Scan for the cell matching the given text and deliver its [X, Y] coordinate at center. 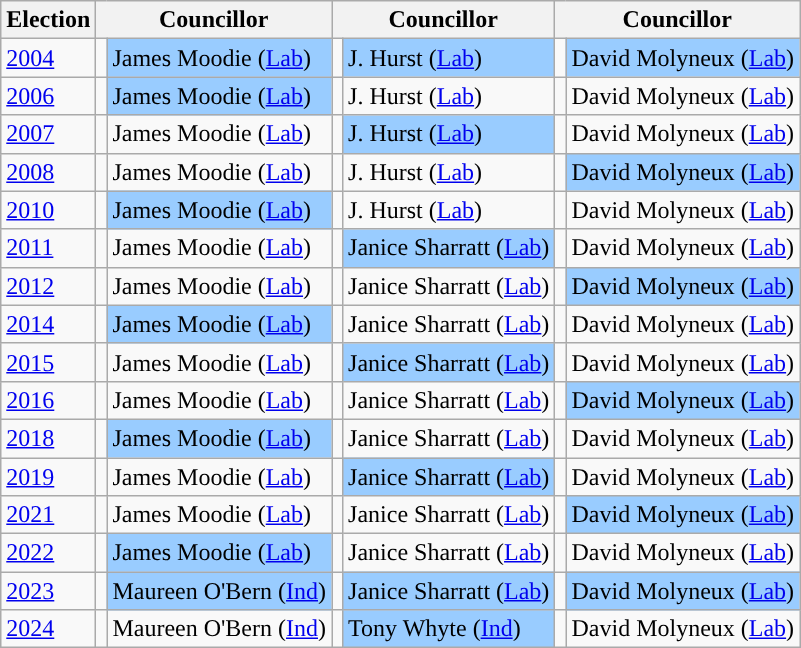
Election [48, 20]
2010 [48, 210]
2004 [48, 58]
2024 [48, 629]
Tony Whyte (Ind) [449, 629]
2015 [48, 362]
2014 [48, 324]
2021 [48, 515]
2016 [48, 400]
2008 [48, 172]
2018 [48, 438]
2006 [48, 96]
2012 [48, 286]
2022 [48, 553]
2011 [48, 248]
2019 [48, 477]
2007 [48, 134]
2023 [48, 591]
